Determine the [X, Y] coordinate at the center of the cell enclosing the given text.  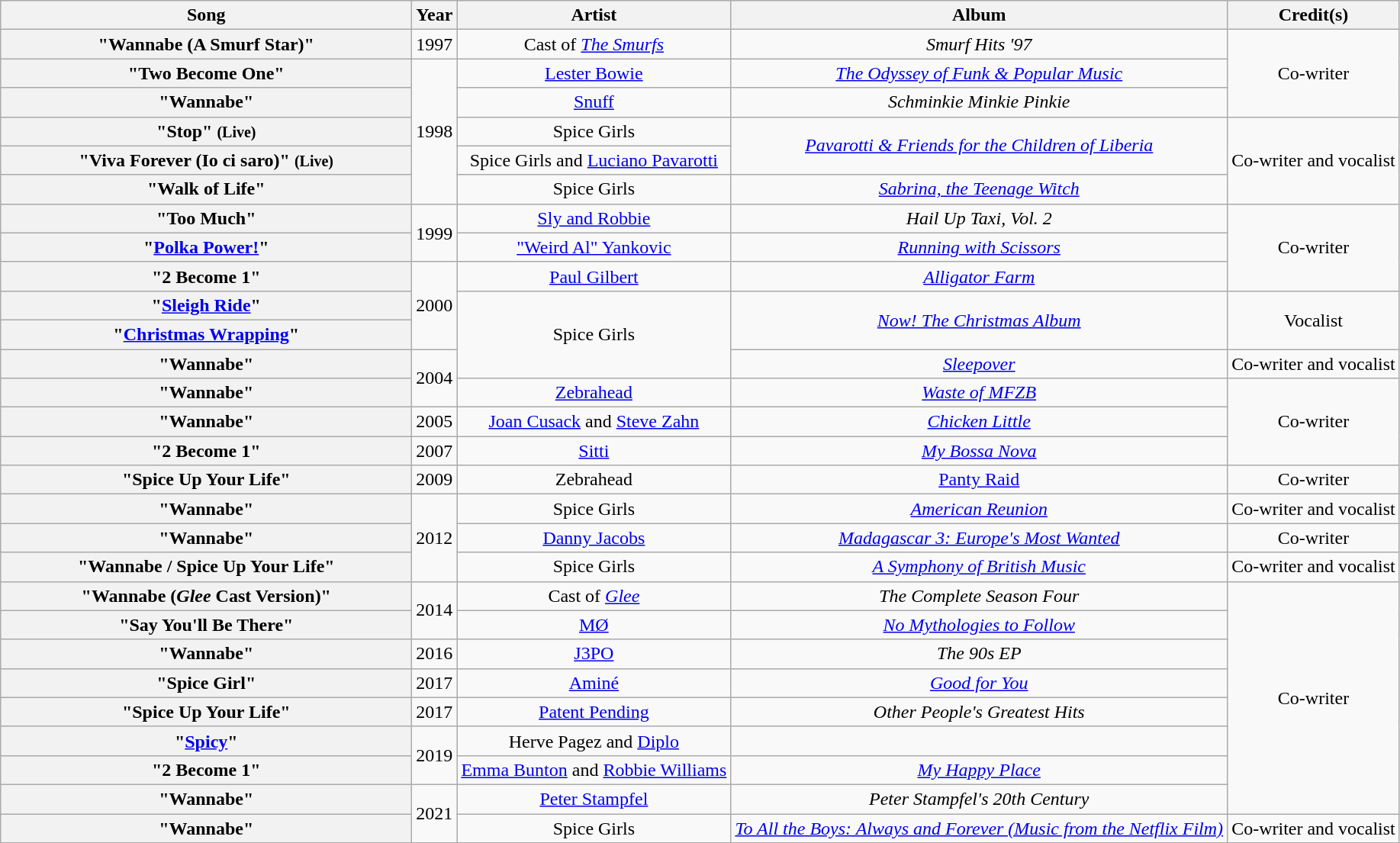
Paul Gilbert [594, 276]
Album [980, 15]
Pavarotti & Friends for the Children of Liberia [980, 146]
Credit(s) [1314, 15]
"Too Much" [206, 218]
Song [206, 15]
Schminkie Minkie Pinkie [980, 102]
The Odyssey of Funk & Popular Music [980, 73]
Spice Girls and Luciano Pavarotti [594, 160]
Vocalist [1314, 320]
Peter Stampfel's 20th Century [980, 799]
"Stop" (Live) [206, 131]
"Wannabe (A Smurf Star)" [206, 44]
Other People's Greatest Hits [980, 712]
Joan Cusack and Steve Zahn [594, 422]
Now! The Christmas Album [980, 320]
Lester Bowie [594, 73]
My Happy Place [980, 770]
Danny Jacobs [594, 538]
2014 [435, 610]
Panty Raid [980, 480]
2004 [435, 378]
2016 [435, 654]
Herve Pagez and Diplo [594, 741]
"Wannabe (Glee Cast Version)" [206, 596]
Patent Pending [594, 712]
Sabrina, the Teenage Witch [980, 189]
Chicken Little [980, 422]
Peter Stampfel [594, 799]
"Polka Power!" [206, 247]
Sitti [594, 451]
"Sleigh Ride" [206, 305]
Hail Up Taxi, Vol. 2 [980, 218]
1998 [435, 131]
Waste of MFZB [980, 393]
2012 [435, 538]
Alligator Farm [980, 276]
Emma Bunton and Robbie Williams [594, 770]
2009 [435, 480]
Aminé [594, 683]
Madagascar 3: Europe's Most Wanted [980, 538]
"Spicy" [206, 741]
My Bossa Nova [980, 451]
2005 [435, 422]
American Reunion [980, 509]
Sleepover [980, 364]
MØ [594, 625]
Smurf Hits '97 [980, 44]
The 90s EP [980, 654]
2000 [435, 305]
2019 [435, 755]
1999 [435, 233]
A Symphony of British Music [980, 567]
Cast of Glee [594, 596]
Snuff [594, 102]
"Wannabe / Spice Up Your Life" [206, 567]
"Walk of Life" [206, 189]
"Viva Forever (Io ci saro)" (Live) [206, 160]
"Spice Girl" [206, 683]
2021 [435, 813]
Good for You [980, 683]
No Mythologies to Follow [980, 625]
Year [435, 15]
2007 [435, 451]
Artist [594, 15]
"Weird Al" Yankovic [594, 247]
The Complete Season Four [980, 596]
J3PO [594, 654]
Sly and Robbie [594, 218]
"Christmas Wrapping" [206, 334]
Cast of The Smurfs [594, 44]
"Say You'll Be There" [206, 625]
1997 [435, 44]
"Two Become One" [206, 73]
To All the Boys: Always and Forever (Music from the Netflix Film) [980, 828]
Running with Scissors [980, 247]
